Identify which cell holds the provided text, then report its [x, y] central coordinate. 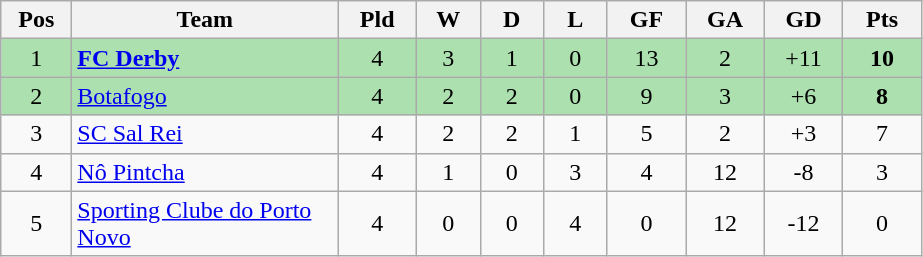
+3 [804, 134]
+11 [804, 58]
-12 [804, 224]
+6 [804, 96]
10 [882, 58]
GA [726, 20]
Botafogo [205, 96]
L [576, 20]
GF [646, 20]
Nô Pintcha [205, 172]
7 [882, 134]
Pos [36, 20]
SC Sal Rei [205, 134]
13 [646, 58]
Team [205, 20]
9 [646, 96]
W [448, 20]
Sporting Clube do Porto Novo [205, 224]
-8 [804, 172]
FC Derby [205, 58]
D [512, 20]
Pld [378, 20]
8 [882, 96]
GD [804, 20]
Pts [882, 20]
